Pinpoint the cell where the given text exists, returning its (X, Y) midpoint coordinate. 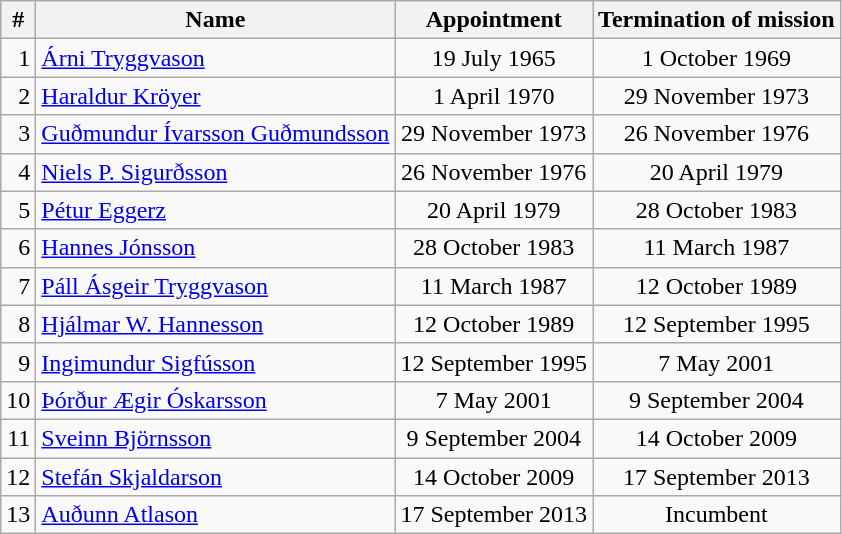
Guðmundur Ívarsson Guðmundsson (216, 134)
Niels P. Sigurðsson (216, 172)
Þórður Ægir Óskarsson (216, 400)
Hjálmar W. Hannesson (216, 324)
10 (18, 400)
8 (18, 324)
13 (18, 515)
Páll Ásgeir Tryggvason (216, 286)
1 October 1969 (717, 58)
Sveinn Björnsson (216, 438)
9 (18, 362)
6 (18, 248)
4 (18, 172)
# (18, 20)
Appointment (494, 20)
Haraldur Kröyer (216, 96)
Name (216, 20)
11 (18, 438)
Hannes Jónsson (216, 248)
12 (18, 477)
5 (18, 210)
Ingimundur Sigfússon (216, 362)
2 (18, 96)
Auðunn Atlason (216, 515)
Pétur Eggerz (216, 210)
Árni Tryggvason (216, 58)
19 July 1965 (494, 58)
Stefán Skjaldarson (216, 477)
Termination of mission (717, 20)
Incumbent (717, 515)
3 (18, 134)
1 (18, 58)
7 (18, 286)
1 April 1970 (494, 96)
